Provide the (X, Y) coordinate of the cell's center where the given text is located.  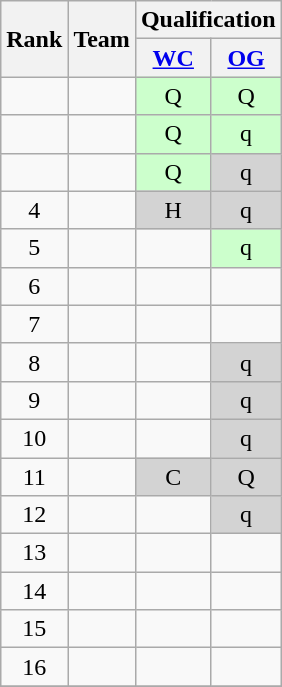
C (173, 477)
11 (34, 477)
13 (34, 553)
6 (34, 286)
WC (173, 58)
15 (34, 629)
9 (34, 400)
OG (246, 58)
10 (34, 438)
12 (34, 515)
8 (34, 362)
5 (34, 248)
Qualification (208, 20)
4 (34, 210)
16 (34, 667)
Rank (34, 39)
7 (34, 324)
H (173, 210)
Team (102, 39)
14 (34, 591)
